Identify which cell holds the provided text, then report its [X, Y] central coordinate. 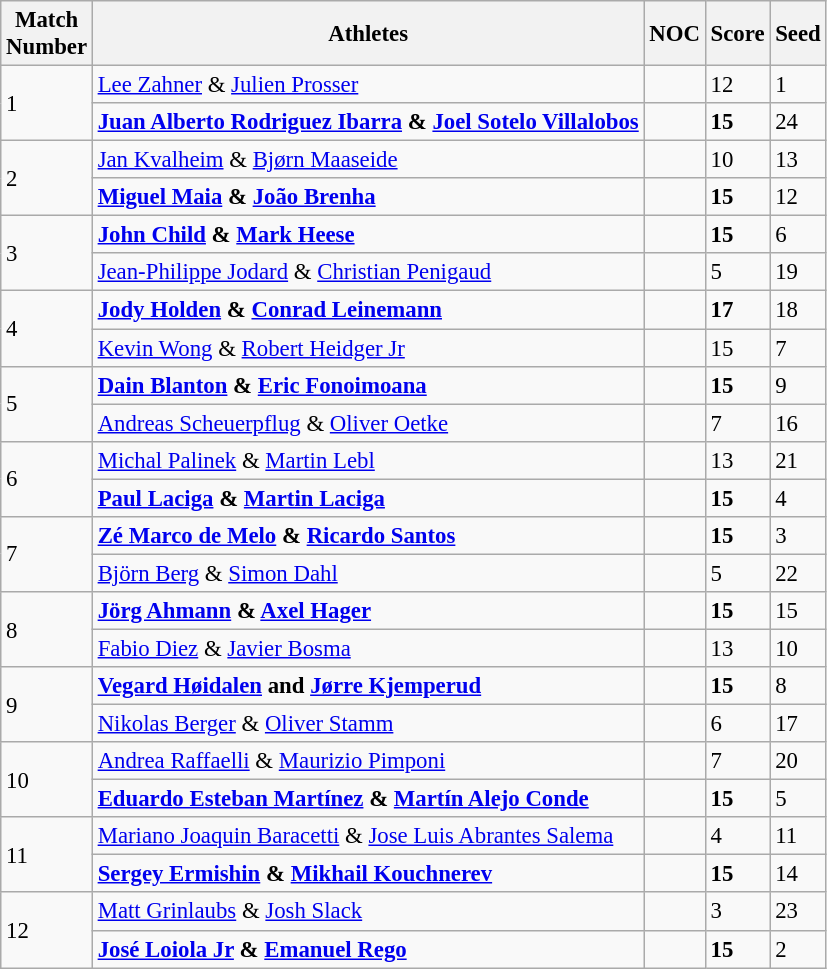
Andreas Scheuerpflug & Oliver Oetke [368, 423]
Seed [798, 34]
19 [798, 273]
José Loiola Jr & Emanuel Rego [368, 949]
Score [738, 34]
Eduardo Esteban Martínez & Martín Alejo Conde [368, 799]
Matt Grinlaubs & Josh Slack [368, 912]
Jan Kvalheim & Bjørn Maaseide [368, 160]
21 [798, 460]
14 [798, 874]
Jean-Philippe Jodard & Christian Penigaud [368, 273]
Michal Palinek & Martin Lebl [368, 460]
Mariano Joaquin Baracetti & Jose Luis Abrantes Salema [368, 836]
Vegard Høidalen and Jørre Kjemperud [368, 686]
Miguel Maia & João Brenha [368, 197]
Jody Holden & Conrad Leinemann [368, 310]
Kevin Wong & Robert Heidger Jr [368, 348]
NOC [674, 34]
Dain Blanton & Eric Fonoimoana [368, 385]
24 [798, 122]
Fabio Diez & Javier Bosma [368, 648]
22 [798, 573]
Match Number [47, 34]
16 [798, 423]
Jörg Ahmann & Axel Hager [368, 611]
Lee Zahner & Julien Prosser [368, 85]
Zé Marco de Melo & Ricardo Santos [368, 536]
20 [798, 761]
Paul Laciga & Martin Laciga [368, 498]
John Child & Mark Heese [368, 235]
18 [798, 310]
23 [798, 912]
Björn Berg & Simon Dahl [368, 573]
Nikolas Berger & Oliver Stamm [368, 724]
Athletes [368, 34]
Andrea Raffaelli & Maurizio Pimponi [368, 761]
Juan Alberto Rodriguez Ibarra & Joel Sotelo Villalobos [368, 122]
Sergey Ermishin & Mikhail Kouchnerev [368, 874]
